Determine the (x, y) coordinate at the center of the cell enclosing the given text.  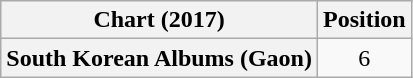
6 (364, 58)
Position (364, 20)
Chart (2017) (160, 20)
South Korean Albums (Gaon) (160, 58)
